Determine the (X, Y) coordinate at the center of the cell enclosing the given text.  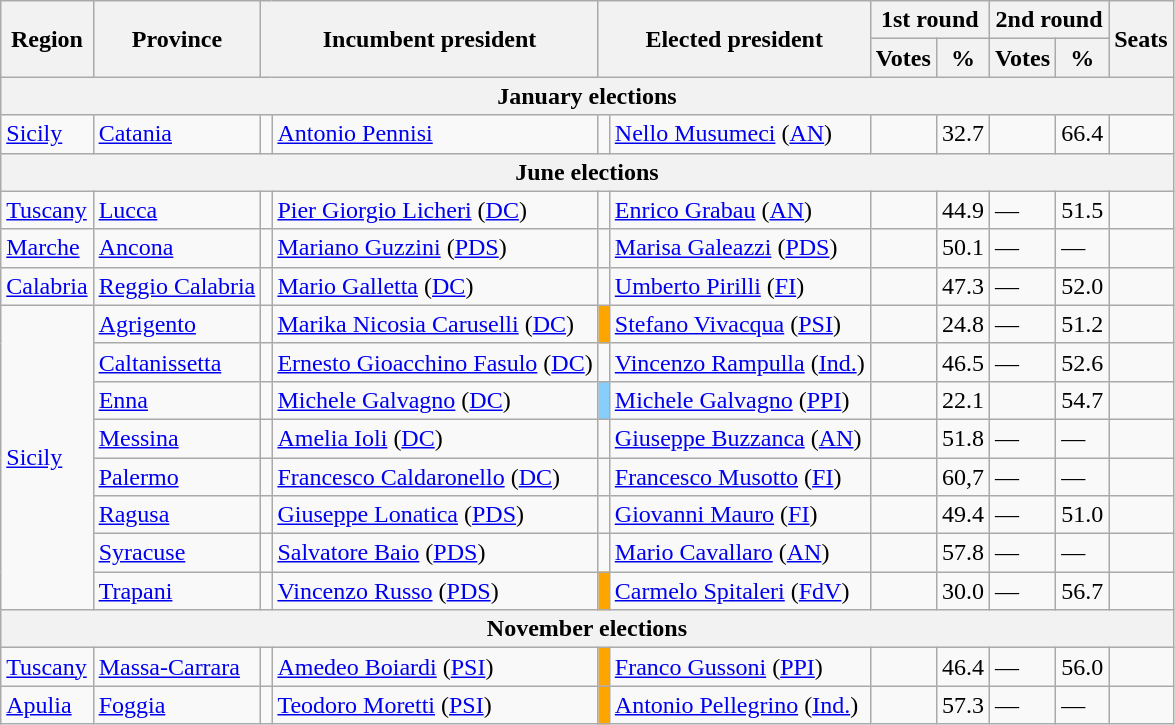
60,7 (962, 477)
51.5 (1082, 210)
Nello Musumeci (AN) (740, 134)
Marika Nicosia Caruselli (DC) (435, 324)
Stefano Vivacqua (PSI) (740, 324)
Mariano Guzzini (PDS) (435, 248)
Catania (177, 134)
Ancona (177, 248)
22.1 (962, 400)
49.4 (962, 515)
Francesco Caldaronello (DC) (435, 477)
56.7 (1082, 591)
Carmelo Spitaleri (FdV) (740, 591)
52.0 (1082, 286)
54.7 (1082, 400)
Vincenzo Russo (PDS) (435, 591)
44.9 (962, 210)
Antonio Pennisi (435, 134)
Antonio Pellegrino (Ind.) (740, 705)
Francesco Musotto (FI) (740, 477)
Teodoro Moretti (PSI) (435, 705)
November elections (587, 629)
Agrigento (177, 324)
Pier Giorgio Licheri (DC) (435, 210)
46.5 (962, 362)
Province (177, 39)
Lucca (177, 210)
Michele Galvagno (DC) (435, 400)
Franco Gussoni (PPI) (740, 667)
Ernesto Gioacchino Fasulo (DC) (435, 362)
Region (47, 39)
Calabria (47, 286)
Foggia (177, 705)
Ragusa (177, 515)
32.7 (962, 134)
Salvatore Baio (PDS) (435, 553)
Palermo (177, 477)
Mario Cavallaro (AN) (740, 553)
52.6 (1082, 362)
Mario Galletta (DC) (435, 286)
66.4 (1082, 134)
Apulia (47, 705)
51.8 (962, 438)
51.0 (1082, 515)
46.4 (962, 667)
Incumbent president (430, 39)
Trapani (177, 591)
Marche (47, 248)
Enna (177, 400)
Caltanissetta (177, 362)
Elected president (734, 39)
57.3 (962, 705)
50.1 (962, 248)
Enrico Grabau (AN) (740, 210)
Amedeo Boiardi (PSI) (435, 667)
Syracuse (177, 553)
Giovanni Mauro (FI) (740, 515)
47.3 (962, 286)
Umberto Pirilli (FI) (740, 286)
2nd round (1048, 20)
Giuseppe Lonatica (PDS) (435, 515)
Seats (1141, 39)
51.2 (1082, 324)
30.0 (962, 591)
June elections (587, 172)
56.0 (1082, 667)
24.8 (962, 324)
Massa-Carrara (177, 667)
January elections (587, 96)
Reggio Calabria (177, 286)
Giuseppe Buzzanca (AN) (740, 438)
Vincenzo Rampulla (Ind.) (740, 362)
1st round (930, 20)
57.8 (962, 553)
Amelia Ioli (DC) (435, 438)
Michele Galvagno (PPI) (740, 400)
Marisa Galeazzi (PDS) (740, 248)
Messina (177, 438)
